Identify which cell holds the provided text, then report its [x, y] central coordinate. 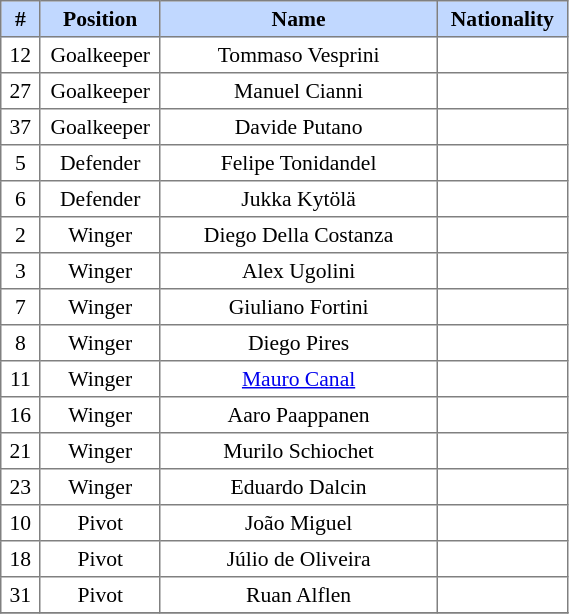
Davide Putano [298, 127]
Júlio de Oliveira [298, 559]
Eduardo Dalcin [298, 487]
37 [20, 127]
Felipe Tonidandel [298, 163]
Diego Pires [298, 343]
21 [20, 451]
2 [20, 235]
31 [20, 595]
8 [20, 343]
Mauro Canal [298, 379]
Jukka Kytölä [298, 199]
6 [20, 199]
Murilo Schiochet [298, 451]
Position [100, 19]
Manuel Cianni [298, 91]
Alex Ugolini [298, 271]
Tommaso Vesprini [298, 55]
Diego Della Costanza [298, 235]
Aaro Paappanen [298, 415]
10 [20, 523]
23 [20, 487]
27 [20, 91]
16 [20, 415]
3 [20, 271]
5 [20, 163]
Name [298, 19]
11 [20, 379]
12 [20, 55]
# [20, 19]
Nationality [502, 19]
João Miguel [298, 523]
7 [20, 307]
18 [20, 559]
Giuliano Fortini [298, 307]
Ruan Alflen [298, 595]
